Locate the cell with the specified text and output its [x, y] center coordinate. 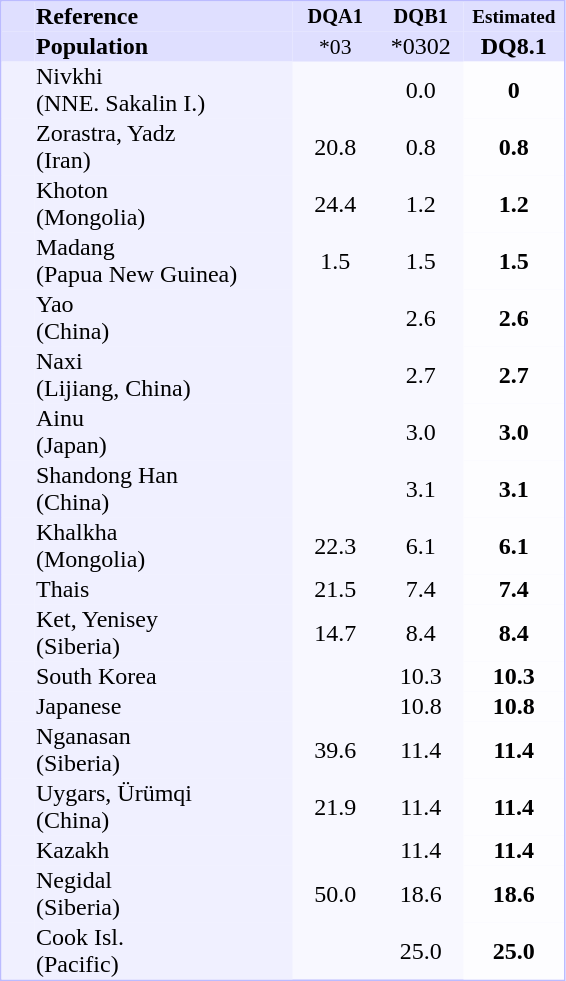
0.0 [421, 90]
South Korea [163, 677]
Khalkha(Mongolia) [163, 546]
DQ8.1 [514, 47]
DQB1 [421, 17]
0 [514, 90]
Shandong Han(China) [163, 488]
Ainu(Japan) [163, 432]
Estimated [514, 17]
Naxi(Lijiang, China) [163, 374]
DQA1 [335, 17]
*03 [335, 47]
Kazakh [163, 851]
Japanese [163, 707]
21.9 [335, 806]
Population [163, 47]
Uygars, Ürümqi (China) [163, 806]
Khoton(Mongolia) [163, 204]
50.0 [335, 894]
Nivkhi(NNE. Sakalin I.) [163, 90]
24.4 [335, 204]
22.3 [335, 546]
Thais [163, 589]
39.6 [335, 750]
Reference [163, 17]
Nganasan(Siberia) [163, 750]
21.5 [335, 589]
20.8 [335, 146]
Negidal(Siberia) [163, 894]
*0302 [421, 47]
Yao(China) [163, 318]
Cook Isl.(Pacific) [163, 950]
Ket, Yenisey(Siberia) [163, 632]
Zorastra, Yadz(Iran) [163, 146]
14.7 [335, 632]
Madang(Papua New Guinea) [163, 260]
